Return (X, Y) of the center of cell containing provided text 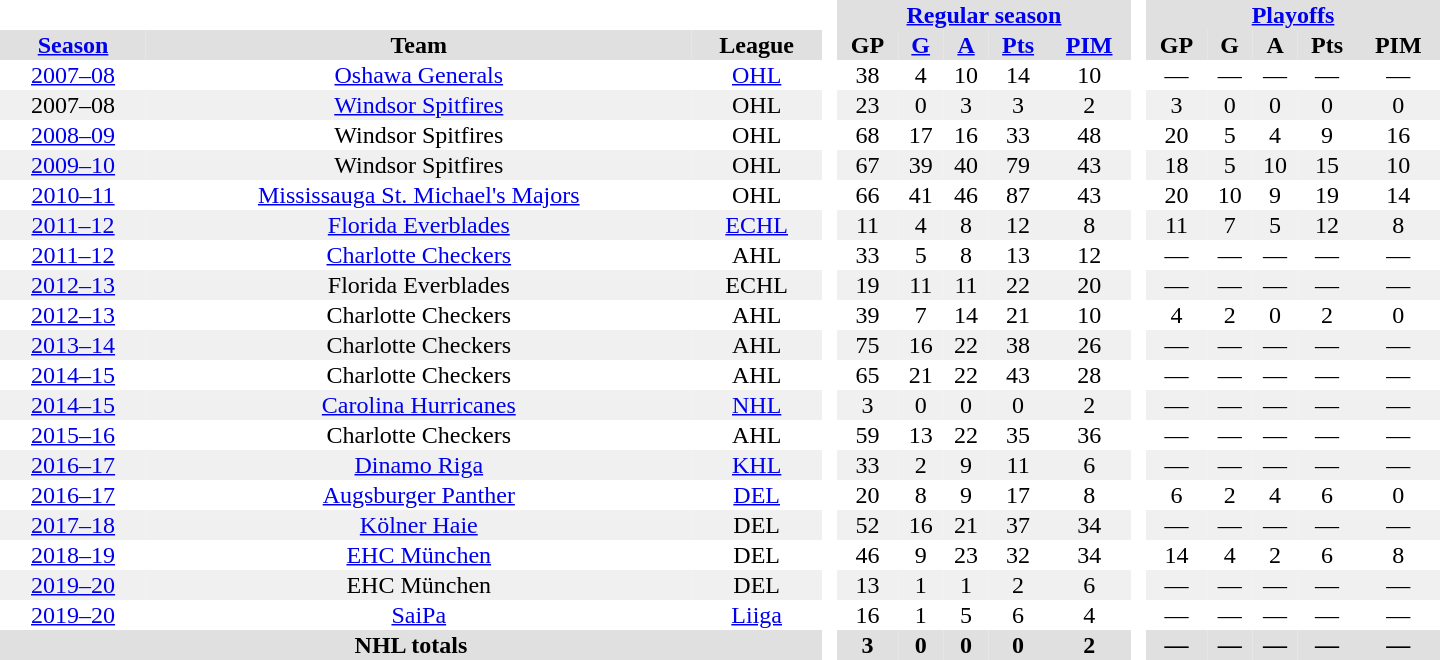
Kölner Haie (418, 525)
35 (1018, 435)
41 (920, 195)
2013–14 (73, 345)
65 (868, 375)
2010–11 (73, 195)
75 (868, 345)
18 (1176, 165)
37 (1018, 525)
2018–19 (73, 555)
Team (418, 45)
Dinamo Riga (418, 465)
66 (868, 195)
26 (1088, 345)
67 (868, 165)
79 (1018, 165)
36 (1088, 435)
59 (868, 435)
2015–16 (73, 435)
Oshawa Generals (418, 75)
52 (868, 525)
2017–18 (73, 525)
Carolina Hurricanes (418, 405)
32 (1018, 555)
SaiPa (418, 615)
15 (1328, 165)
Augsburger Panther (418, 495)
League (756, 45)
Liiga (756, 615)
87 (1018, 195)
2009–10 (73, 165)
2008–09 (73, 135)
28 (1088, 375)
Season (73, 45)
NHL (756, 405)
48 (1088, 135)
NHL totals (411, 645)
Regular season (984, 15)
Mississauga St. Michael's Majors (418, 195)
Playoffs (1293, 15)
KHL (756, 465)
68 (868, 135)
40 (966, 165)
